Capture the cell that displays the provided text and extract its (x, y) central coordinate. 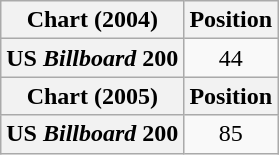
44 (231, 58)
Chart (2004) (92, 20)
85 (231, 134)
Chart (2005) (92, 96)
